Identify which cell holds the provided text, then report its [X, Y] central coordinate. 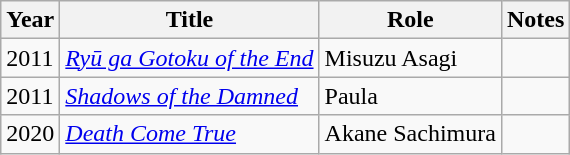
Misuzu Asagi [410, 58]
Akane Sachimura [410, 134]
Title [190, 20]
Shadows of the Damned [190, 96]
2020 [30, 134]
Year [30, 20]
Notes [535, 20]
Role [410, 20]
Ryū ga Gotoku of the End [190, 58]
Paula [410, 96]
Death Come True [190, 134]
